Return the (X, Y) coordinate for the center point of the cell that contains the specified text.  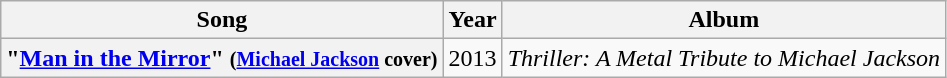
Thriller: A Metal Tribute to Michael Jackson (724, 58)
2013 (472, 58)
Album (724, 20)
"Man in the Mirror" (Michael Jackson cover) (222, 58)
Song (222, 20)
Year (472, 20)
